Locate the cell with the specified text and output its [X, Y] center coordinate. 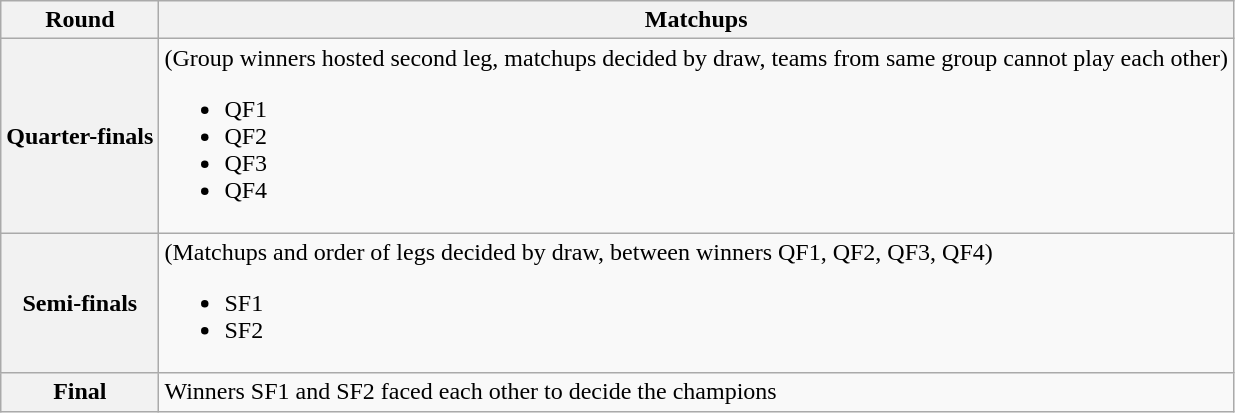
Winners SF1 and SF2 faced each other to decide the champions [696, 392]
(Group winners hosted second leg, matchups decided by draw, teams from same group cannot play each other)QF1QF2QF3QF4 [696, 136]
Semi-finals [80, 303]
(Matchups and order of legs decided by draw, between winners QF1, QF2, QF3, QF4)SF1SF2 [696, 303]
Quarter-finals [80, 136]
Final [80, 392]
Matchups [696, 20]
Round [80, 20]
